From the cell containing the given text, extract its center point as (X, Y) coordinate. 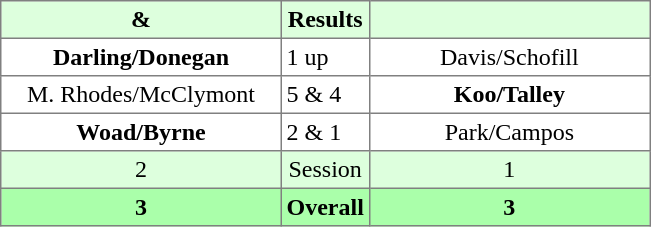
Results (325, 20)
Davis/Schofill (509, 57)
Park/Campos (509, 132)
Overall (325, 207)
Woad/Byrne (141, 132)
& (141, 20)
5 & 4 (325, 95)
Koo/Talley (509, 95)
1 up (325, 57)
Darling/Donegan (141, 57)
Session (325, 170)
M. Rhodes/McClymont (141, 95)
1 (509, 170)
2 (141, 170)
2 & 1 (325, 132)
